Locate the cell with the specified text and output its (X, Y) center coordinate. 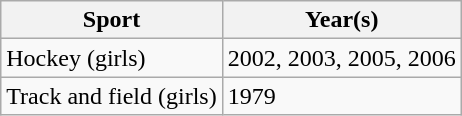
Sport (112, 20)
2002, 2003, 2005, 2006 (342, 58)
1979 (342, 96)
Hockey (girls) (112, 58)
Track and field (girls) (112, 96)
Year(s) (342, 20)
